Provide the [x, y] coordinate of the cell's center where the given text is located.  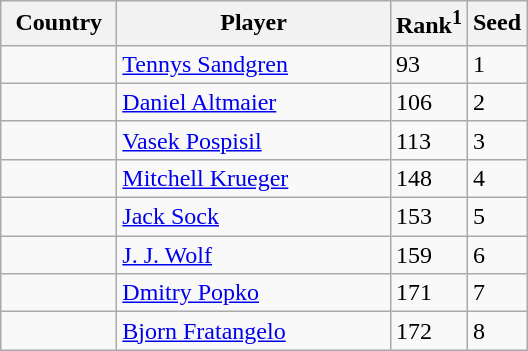
93 [428, 64]
4 [496, 178]
Rank1 [428, 24]
3 [496, 140]
113 [428, 140]
Vasek Pospisil [254, 140]
172 [428, 331]
J. J. Wolf [254, 255]
Bjorn Fratangelo [254, 331]
2 [496, 102]
5 [496, 217]
Jack Sock [254, 217]
Daniel Altmaier [254, 102]
6 [496, 255]
Player [254, 24]
7 [496, 293]
159 [428, 255]
153 [428, 217]
Mitchell Krueger [254, 178]
8 [496, 331]
1 [496, 64]
106 [428, 102]
Dmitry Popko [254, 293]
Country [59, 24]
Tennys Sandgren [254, 64]
Seed [496, 24]
148 [428, 178]
171 [428, 293]
